Capture the cell that displays the provided text and extract its (X, Y) central coordinate. 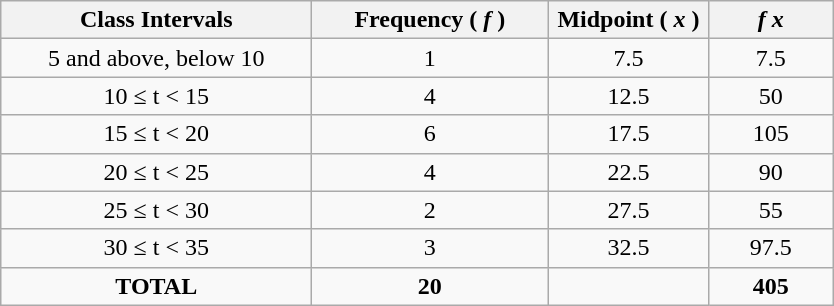
50 (771, 96)
105 (771, 134)
1 (430, 58)
32.5 (628, 248)
30 ≤ t < 35 (156, 248)
22.5 (628, 172)
5 and above, below 10 (156, 58)
17.5 (628, 134)
Midpoint ( x ) (628, 20)
Class Intervals (156, 20)
20 (430, 286)
6 (430, 134)
20 ≤ t < 25 (156, 172)
25 ≤ t < 30 (156, 210)
2 (430, 210)
405 (771, 286)
f x (771, 20)
12.5 (628, 96)
10 ≤ t < 15 (156, 96)
TOTAL (156, 286)
Frequency ( f ) (430, 20)
3 (430, 248)
97.5 (771, 248)
15 ≤ t < 20 (156, 134)
55 (771, 210)
27.5 (628, 210)
90 (771, 172)
